Provide the [x, y] coordinate of the cell's center where the given text is located.  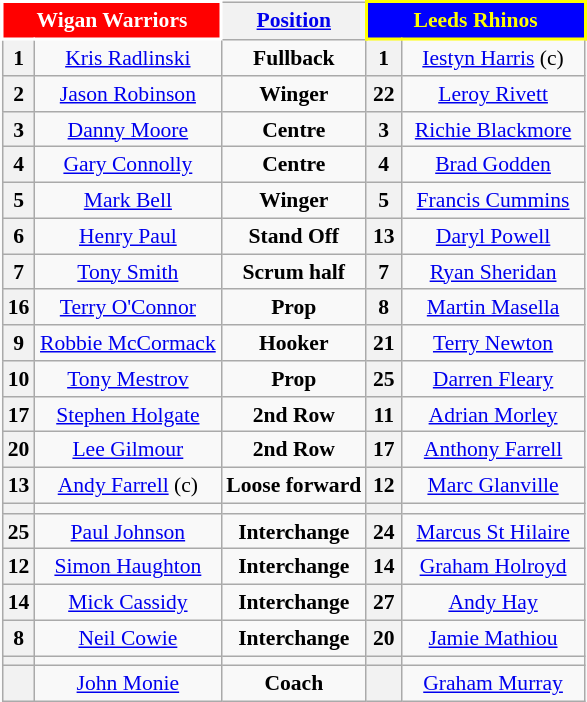
Leroy Rivett [493, 94]
Simon Haughton [128, 567]
Position [294, 20]
Terry Newton [493, 343]
Henry Paul [128, 236]
Gary Connolly [128, 165]
22 [384, 94]
Graham Holroyd [493, 567]
Jason Robinson [128, 94]
Danny Moore [128, 129]
Stand Off [294, 236]
Neil Cowie [128, 638]
Brad Godden [493, 165]
Scrum half [294, 272]
Iestyn Harris (c) [493, 57]
2 [19, 94]
Martin Masella [493, 307]
Andy Hay [493, 602]
Jamie Mathiou [493, 638]
Loose forward [294, 485]
Lee Gilmour [128, 450]
Robbie McCormack [128, 343]
Anthony Farrell [493, 450]
Tony Mestrov [128, 379]
Andy Farrell (c) [128, 485]
Fullback [294, 57]
27 [384, 602]
Richie Blackmore [493, 129]
Adrian Morley [493, 414]
Paul Johnson [128, 531]
24 [384, 531]
Wigan Warriors [112, 20]
9 [19, 343]
Darren Fleary [493, 379]
16 [19, 307]
Daryl Powell [493, 236]
Graham Murray [493, 684]
11 [384, 414]
Coach [294, 684]
Terry O'Connor [128, 307]
21 [384, 343]
John Monie [128, 684]
Mick Cassidy [128, 602]
Tony Smith [128, 272]
Kris Radlinski [128, 57]
Francis Cummins [493, 200]
Ryan Sheridan [493, 272]
Stephen Holgate [128, 414]
Hooker [294, 343]
Marcus St Hilaire [493, 531]
6 [19, 236]
Mark Bell [128, 200]
Marc Glanville [493, 485]
10 [19, 379]
Leeds Rhinos [476, 20]
